Identify which cell holds the provided text, then report its (x, y) central coordinate. 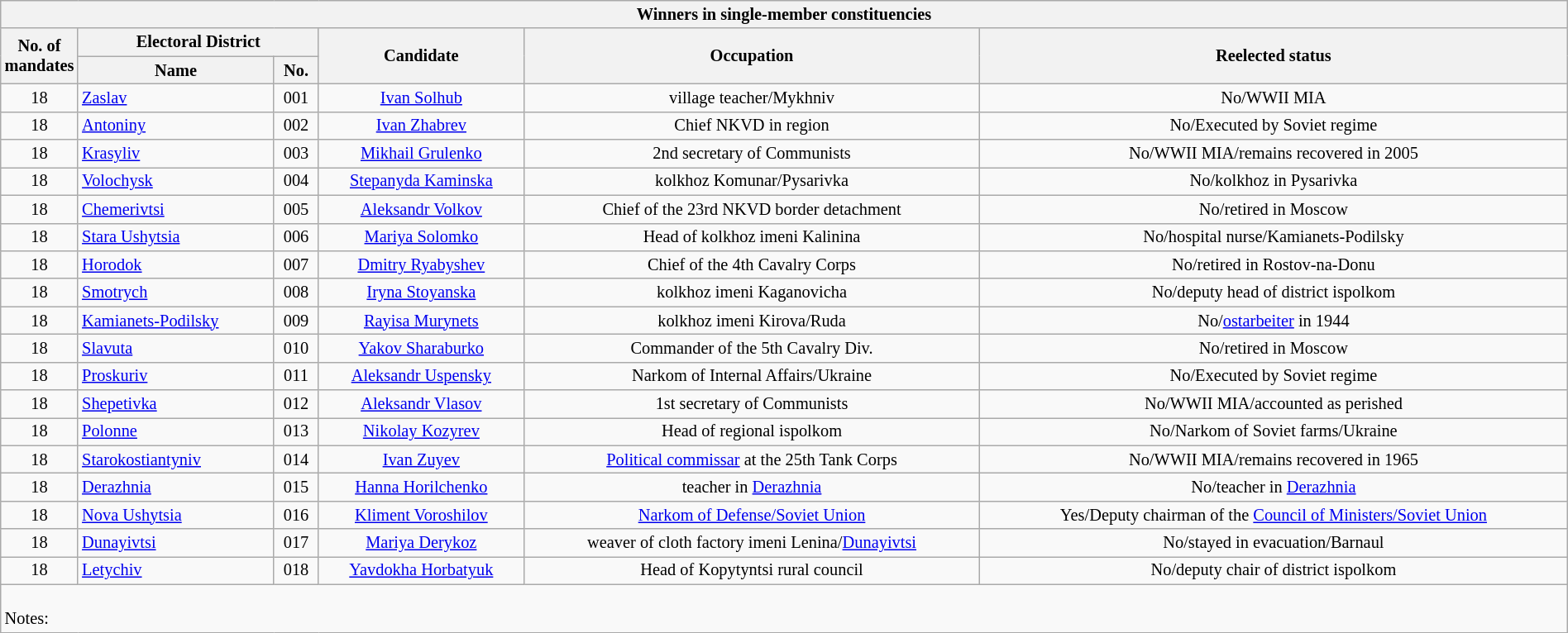
012 (296, 404)
2nd secretary of Communists (751, 154)
Proskuriv (175, 376)
No/Narkom of Soviet farms/Ukraine (1274, 431)
Zaslav (175, 98)
Smotrych (175, 293)
018 (296, 570)
Notes: (784, 608)
No/WWII MIA/accounted as perished (1274, 404)
Horodok (175, 264)
1st secretary of Communists (751, 404)
010 (296, 348)
Narkom of Defense/Soviet Union (751, 515)
No/hospital nurse/Kamianets-Podilsky (1274, 237)
Head of kolkhoz imeni Kalinina (751, 237)
Stara Ushytsia (175, 237)
Aleksandr Volkov (421, 209)
009 (296, 321)
Mikhail Grulenko (421, 154)
Letychiv (175, 570)
Dunayivtsi (175, 543)
Kliment Voroshilov (421, 515)
Ivan Zuyev (421, 459)
kolkhoz imeni Kirova/Ruda (751, 321)
Antoniny (175, 126)
Stepanyda Kaminska (421, 181)
No/ostarbeiter in 1944 (1274, 321)
No/teacher in Derazhnia (1274, 487)
Commander of the 5th Cavalry Div. (751, 348)
008 (296, 293)
Hanna Horilchenko (421, 487)
No/WWII MIA (1274, 98)
Nikolay Kozyrev (421, 431)
Narkom of Internal Affairs/Ukraine (751, 376)
No/WWII MIA/remains recovered in 2005 (1274, 154)
village teacher/Mykhniv (751, 98)
Chemerivtsi (175, 209)
No. of mandates (40, 56)
013 (296, 431)
011 (296, 376)
Yakov Sharaburko (421, 348)
Dmitry Ryabyshev (421, 264)
Starokostiantyniv (175, 459)
kolkhoz imeni Kaganovicha (751, 293)
teacher in Derazhnia (751, 487)
Mariya Solomko (421, 237)
Yes/Deputy chairman of the Council of Ministers/Soviet Union (1274, 515)
004 (296, 181)
No/deputy chair of district ispolkom (1274, 570)
003 (296, 154)
Chief of the 4th Cavalry Corps (751, 264)
Head of Kopytyntsi rural council (751, 570)
No. (296, 70)
007 (296, 264)
Slavuta (175, 348)
Yavdokha Horbatyuk (421, 570)
Occupation (751, 56)
001 (296, 98)
Kamianets-Podilsky (175, 321)
Aleksandr Uspensky (421, 376)
kolkhoz Komunar/Pysarivka (751, 181)
Chief NKVD in region (751, 126)
Winners in single-member constituencies (784, 14)
Political commissar at the 25th Tank Corps (751, 459)
017 (296, 543)
No/retired in Rostov-na-Donu (1274, 264)
Electoral District (198, 42)
No/WWII MIA/remains recovered in 1965 (1274, 459)
Volochysk (175, 181)
Ivan Solhub (421, 98)
Derazhnia (175, 487)
Name (175, 70)
006 (296, 237)
Krasyliv (175, 154)
Head of regional ispolkom (751, 431)
Iryna Stoyanska (421, 293)
Rayisa Murynets (421, 321)
015 (296, 487)
Chief of the 23rd NKVD border detachment (751, 209)
No/stayed in evacuation/Barnaul (1274, 543)
weaver of cloth factory imeni Lenina/Dunayivtsi (751, 543)
005 (296, 209)
Reelected status (1274, 56)
014 (296, 459)
016 (296, 515)
002 (296, 126)
Polonne (175, 431)
No/deputy head of district ispolkom (1274, 293)
Nova Ushytsia (175, 515)
No/kolkhoz in Pysarivka (1274, 181)
Shepetivka (175, 404)
Candidate (421, 56)
Aleksandr Vlasov (421, 404)
Mariya Derykoz (421, 543)
Ivan Zhabrev (421, 126)
